Detect which cell encompasses the target text, then output its [x, y] center coordinate. 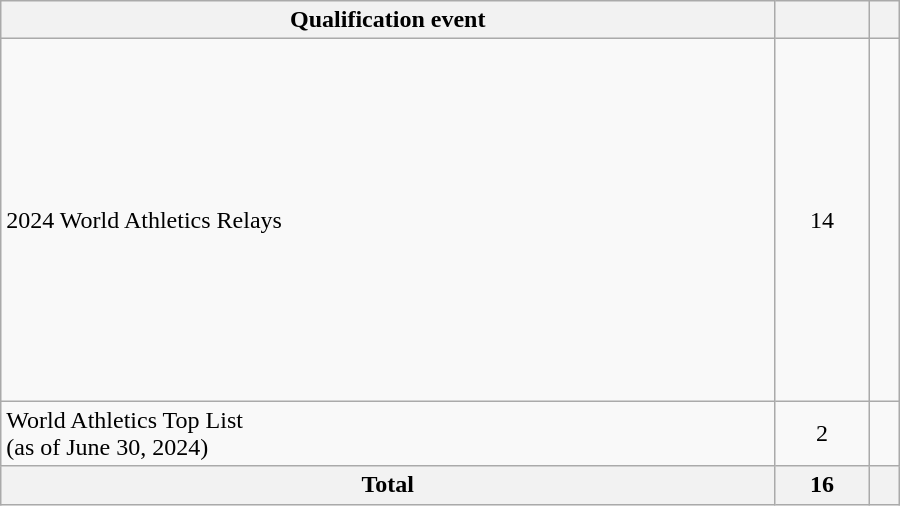
2024 World Athletics Relays [388, 220]
14 [822, 220]
2 [822, 434]
World Athletics Top List(as of June 30, 2024) [388, 434]
16 [822, 485]
Total [388, 485]
Qualification event [388, 20]
